Locate the cell with the specified text and output its [x, y] center coordinate. 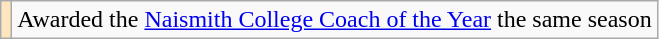
Awarded the Naismith College Coach of the Year the same season [334, 20]
